From the cell containing the given text, extract its center point as [X, Y] coordinate. 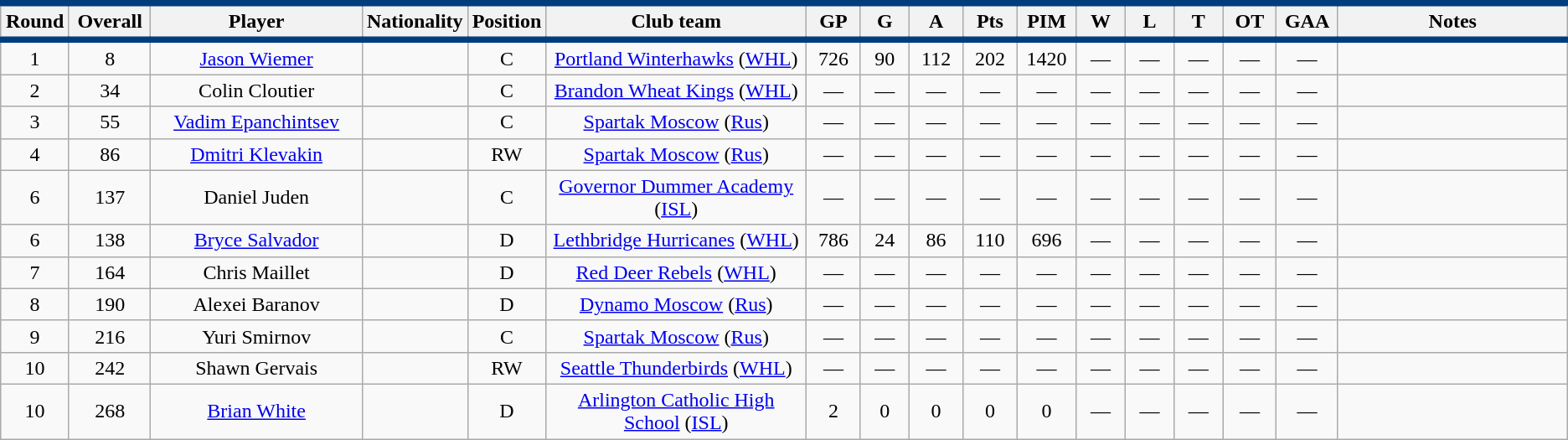
164 [109, 272]
Player [256, 22]
OT [1250, 22]
90 [885, 57]
Vadim Epanchintsev [256, 122]
Position [507, 22]
Notes [1452, 22]
Dynamo Moscow (Rus) [677, 304]
Seattle Thunderbirds (WHL) [677, 368]
3 [35, 122]
Round [35, 22]
Red Deer Rebels (WHL) [677, 272]
Brian White [256, 411]
Dmitri Klevakin [256, 154]
34 [109, 91]
W [1101, 22]
1420 [1047, 57]
137 [109, 198]
110 [990, 241]
202 [990, 57]
9 [35, 336]
Lethbridge Hurricanes (WHL) [677, 241]
A [936, 22]
Overall [109, 22]
786 [834, 241]
Yuri Smirnov [256, 336]
Shawn Gervais [256, 368]
242 [109, 368]
Alexei Baranov [256, 304]
Colin Cloutier [256, 91]
268 [109, 411]
Daniel Juden [256, 198]
Chris Maillet [256, 272]
Governor Dummer Academy (ISL) [677, 198]
GAA [1307, 22]
216 [109, 336]
Bryce Salvador [256, 241]
L [1149, 22]
PIM [1047, 22]
Pts [990, 22]
Club team [677, 22]
138 [109, 241]
7 [35, 272]
Portland Winterhawks (WHL) [677, 57]
Jason Wiemer [256, 57]
4 [35, 154]
726 [834, 57]
24 [885, 241]
55 [109, 122]
696 [1047, 241]
1 [35, 57]
T [1199, 22]
Arlington Catholic High School (ISL) [677, 411]
112 [936, 57]
G [885, 22]
190 [109, 304]
GP [834, 22]
Nationality [415, 22]
Brandon Wheat Kings (WHL) [677, 91]
